Find where the given text appears and provide that cell's center as [x, y] coordinate. 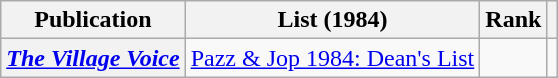
Pazz & Jop 1984: Dean's List [332, 58]
The Village Voice [93, 58]
List (1984) [332, 20]
Rank [514, 20]
Publication [93, 20]
